Capture the cell that displays the provided text and extract its [X, Y] central coordinate. 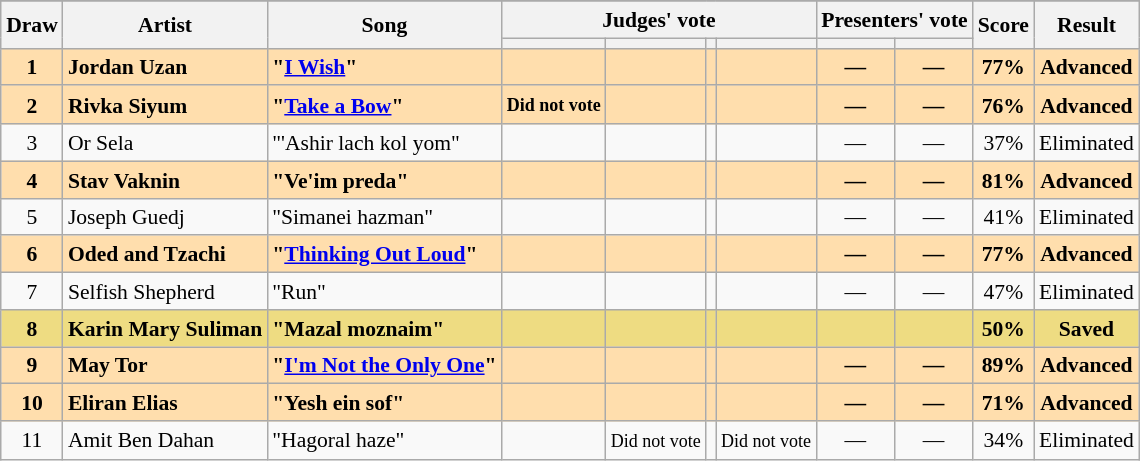
Saved [1086, 328]
10 [32, 402]
1 [32, 66]
Draw [32, 24]
Jordan Uzan [165, 66]
37% [1004, 142]
9 [32, 366]
"I Wish" [384, 66]
May Tor [165, 366]
Judges' vote [660, 20]
71% [1004, 402]
6 [32, 254]
Presenters' vote [894, 20]
"'Ashir lach kol yom" [384, 142]
7 [32, 292]
50% [1004, 328]
Amit Ben Dahan [165, 440]
"Take a Bow" [384, 106]
"Thinking Out Loud" [384, 254]
89% [1004, 366]
5 [32, 216]
"Mazal moznaim" [384, 328]
Result [1086, 24]
4 [32, 180]
76% [1004, 106]
81% [1004, 180]
2 [32, 106]
3 [32, 142]
"Run" [384, 292]
41% [1004, 216]
Score [1004, 24]
34% [1004, 440]
Selfish Shepherd [165, 292]
"Simanei hazman" [384, 216]
Song [384, 24]
Or Sela [165, 142]
8 [32, 328]
Eliran Elias [165, 402]
47% [1004, 292]
Joseph Guedj [165, 216]
Stav Vaknin [165, 180]
Oded and Tzachi [165, 254]
Karin Mary Suliman [165, 328]
11 [32, 440]
"Hagoral haze" [384, 440]
Artist [165, 24]
"Ve'im preda" [384, 180]
"I'm Not the Only One" [384, 366]
Rivka Siyum [165, 106]
"Yesh ein sof" [384, 402]
